From the cell containing the given text, extract its center point as [X, Y] coordinate. 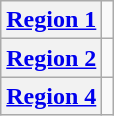
Region 1 [52, 20]
Region 2 [52, 58]
Region 4 [52, 96]
